Identify which cell holds the provided text, then report its [x, y] central coordinate. 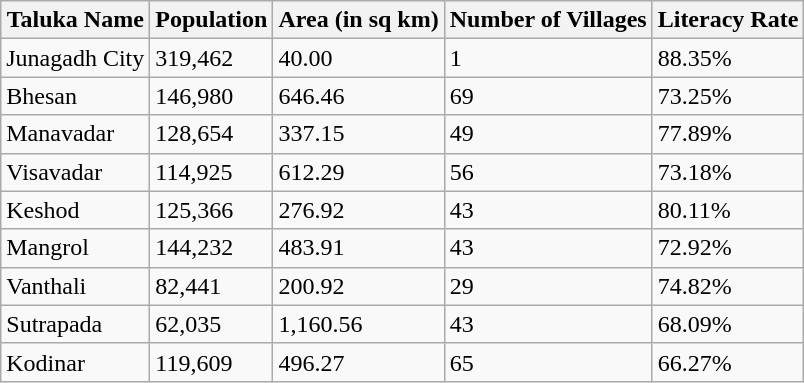
62,035 [212, 324]
Bhesan [76, 96]
69 [548, 96]
Population [212, 20]
73.18% [728, 172]
144,232 [212, 248]
77.89% [728, 134]
Junagadh City [76, 58]
88.35% [728, 58]
200.92 [358, 286]
82,441 [212, 286]
Kodinar [76, 362]
72.92% [728, 248]
276.92 [358, 210]
56 [548, 172]
114,925 [212, 172]
646.46 [358, 96]
496.27 [358, 362]
612.29 [358, 172]
Area (in sq km) [358, 20]
Vanthali [76, 286]
73.25% [728, 96]
1 [548, 58]
1,160.56 [358, 324]
80.11% [728, 210]
Mangrol [76, 248]
68.09% [728, 324]
Sutrapada [76, 324]
337.15 [358, 134]
Manavadar [76, 134]
119,609 [212, 362]
128,654 [212, 134]
Taluka Name [76, 20]
29 [548, 286]
74.82% [728, 286]
Literacy Rate [728, 20]
49 [548, 134]
483.91 [358, 248]
Keshod [76, 210]
146,980 [212, 96]
40.00 [358, 58]
66.27% [728, 362]
Number of Villages [548, 20]
125,366 [212, 210]
65 [548, 362]
Visavadar [76, 172]
319,462 [212, 58]
